Determine the (x, y) coordinate at the center of the cell enclosing the given text.  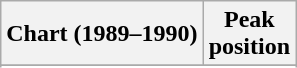
Chart (1989–1990) (102, 34)
Peakposition (249, 34)
